Find where the given text appears and provide that cell's center as (X, Y) coordinate. 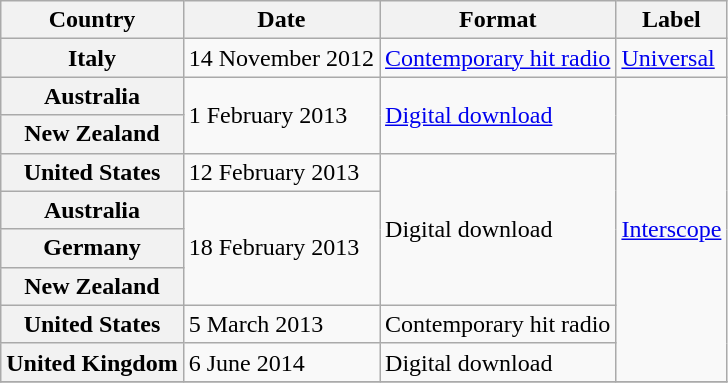
Date (281, 20)
Label (672, 20)
Universal (672, 58)
12 February 2013 (281, 172)
Interscope (672, 229)
1 February 2013 (281, 115)
Italy (92, 58)
Germany (92, 248)
14 November 2012 (281, 58)
Country (92, 20)
United Kingdom (92, 362)
6 June 2014 (281, 362)
5 March 2013 (281, 324)
Format (498, 20)
18 February 2013 (281, 248)
